Find where the given text appears and provide that cell's center as [x, y] coordinate. 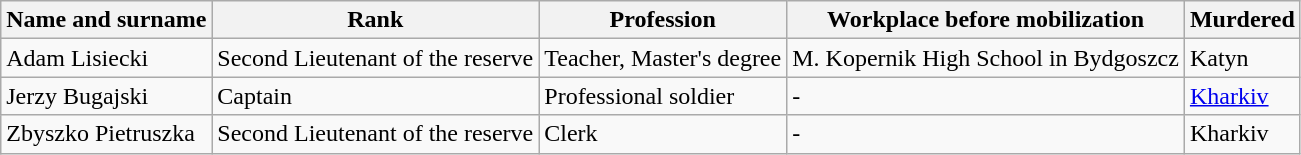
Rank [376, 20]
Clerk [663, 134]
M. Kopernik High School in Bydgoszcz [986, 58]
Murdered [1242, 20]
Zbyszko Pietruszka [106, 134]
Workplace before mobilization [986, 20]
Jerzy Bugajski [106, 96]
Profession [663, 20]
Professional soldier [663, 96]
Katyn [1242, 58]
Teacher, Master's degree [663, 58]
Adam Lisiecki [106, 58]
Captain [376, 96]
Name and surname [106, 20]
